Find where the given text appears and provide that cell's center as [x, y] coordinate. 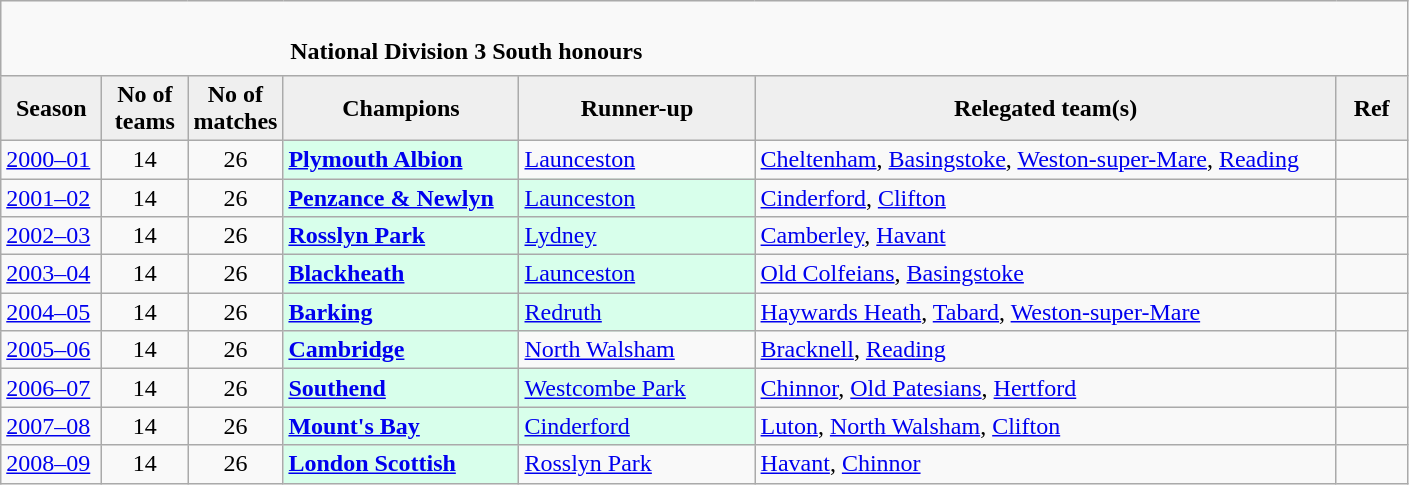
Relegated team(s) [1046, 108]
Ref [1372, 108]
Penzance & Newlyn [401, 197]
Mount's Bay [401, 426]
2008–09 [52, 464]
Season [52, 108]
2000–01 [52, 159]
Cinderford [637, 426]
Chinnor, Old Patesians, Hertford [1046, 388]
2005–06 [52, 350]
Luton, North Walsham, Clifton [1046, 426]
No of teams [145, 108]
London Scottish [401, 464]
Blackheath [401, 274]
Cinderford, Clifton [1046, 197]
2002–03 [52, 236]
Champions [401, 108]
Barking [401, 312]
Cheltenham, Basingstoke, Weston-super-Mare, Reading [1046, 159]
Camberley, Havant [1046, 236]
2004–05 [52, 312]
Westcombe Park [637, 388]
Runner-up [637, 108]
2001–02 [52, 197]
Redruth [637, 312]
2006–07 [52, 388]
Southend [401, 388]
No of matches [236, 108]
2003–04 [52, 274]
Plymouth Albion [401, 159]
2007–08 [52, 426]
Cambridge [401, 350]
Havant, Chinnor [1046, 464]
Bracknell, Reading [1046, 350]
Old Colfeians, Basingstoke [1046, 274]
North Walsham [637, 350]
Haywards Heath, Tabard, Weston-super-Mare [1046, 312]
Lydney [637, 236]
